Provide the (X, Y) coordinate of the cell's center where the given text is located.  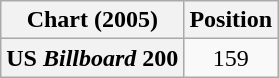
Position (231, 20)
US Billboard 200 (92, 58)
159 (231, 58)
Chart (2005) (92, 20)
